Provide the (x, y) coordinate of the cell's center where the given text is located.  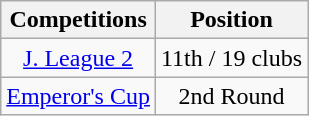
11th / 19 clubs (231, 58)
2nd Round (231, 96)
J. League 2 (78, 58)
Emperor's Cup (78, 96)
Position (231, 20)
Competitions (78, 20)
